Pinpoint the cell where the given text exists, returning its (x, y) midpoint coordinate. 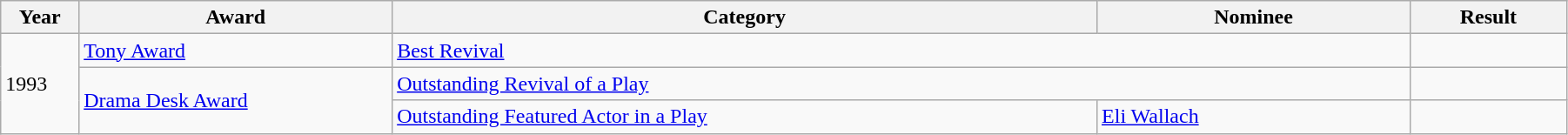
Outstanding Revival of a Play (901, 84)
Year (40, 17)
Outstanding Featured Actor in a Play (745, 117)
Nominee (1254, 17)
Award (236, 17)
Tony Award (236, 51)
Result (1488, 17)
Best Revival (901, 51)
Drama Desk Award (236, 100)
Eli Wallach (1254, 117)
1993 (40, 84)
Category (745, 17)
